Detect which cell encompasses the target text, then output its [X, Y] center coordinate. 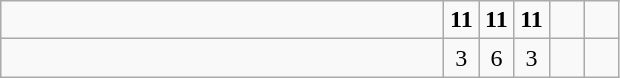
6 [496, 58]
